For the text-containing cell, return its midpoint in (X, Y) coordinate format. 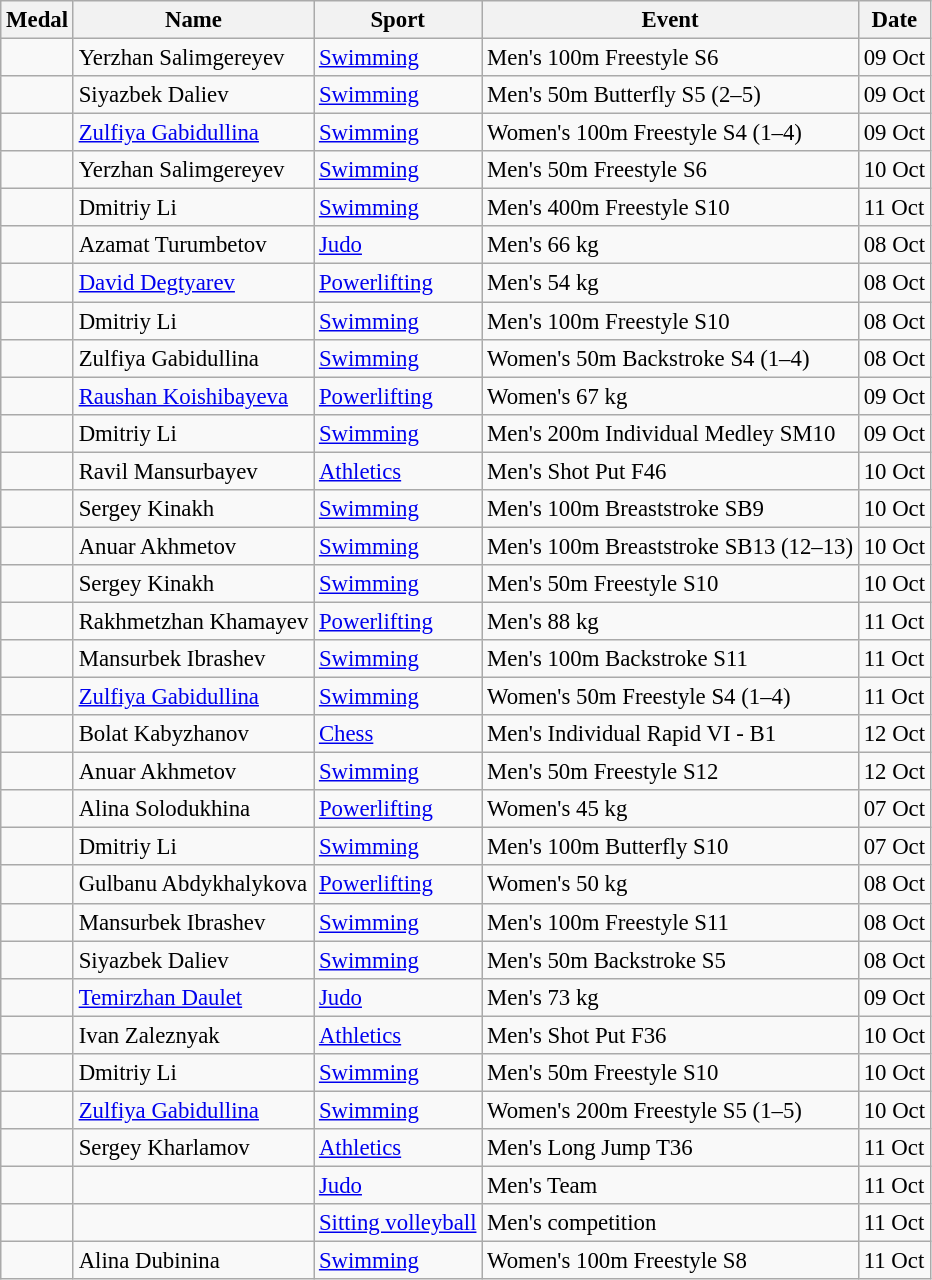
Men's 100m Backstroke S11 (670, 659)
Medal (38, 20)
Men's 200m Individual Medley SM10 (670, 433)
Women's 67 kg (670, 396)
David Degtyarev (193, 283)
Women's 50m Backstroke S4 (1–4) (670, 358)
Women's 45 kg (670, 809)
Women's 50 kg (670, 885)
Sport (398, 20)
Men's Long Jump T36 (670, 1148)
Temirzhan Daulet (193, 997)
Alina Dubinina (193, 1261)
Ivan Zaleznyak (193, 1035)
Name (193, 20)
Men's 66 kg (670, 245)
Sitting volleyball (398, 1223)
Event (670, 20)
Men's 50m Freestyle S6 (670, 170)
Men's 73 kg (670, 997)
Men's 88 kg (670, 621)
Alina Solodukhina (193, 809)
Rakhmetzhan Khamayev (193, 621)
Men's Team (670, 1185)
Men's Shot Put F36 (670, 1035)
Men's competition (670, 1223)
Bolat Kabyzhanov (193, 734)
Men's 100m Breaststroke SB9 (670, 509)
Azamat Turumbetov (193, 245)
Women's 200m Freestyle S5 (1–5) (670, 1110)
Men's 100m Butterfly S10 (670, 847)
Men's 100m Freestyle S10 (670, 321)
Chess (398, 734)
Sergey Kharlamov (193, 1148)
Men's 54 kg (670, 283)
Men's 400m Freestyle S10 (670, 208)
Men's 100m Freestyle S6 (670, 58)
Men's 50m Butterfly S5 (2–5) (670, 95)
Women's 100m Freestyle S8 (670, 1261)
Date (894, 20)
Men's 50m Backstroke S5 (670, 960)
Men's 100m Breaststroke SB13 (12–13) (670, 546)
Gulbanu Abdykhalykova (193, 885)
Women's 100m Freestyle S4 (1–4) (670, 133)
Women's 50m Freestyle S4 (1–4) (670, 697)
Men's Individual Rapid VI - B1 (670, 734)
Raushan Koishibayeva (193, 396)
Men's Shot Put F46 (670, 471)
Men's 100m Freestyle S11 (670, 922)
Ravil Mansurbayev (193, 471)
Men's 50m Freestyle S12 (670, 772)
